Identify which cell holds the provided text, then report its [X, Y] central coordinate. 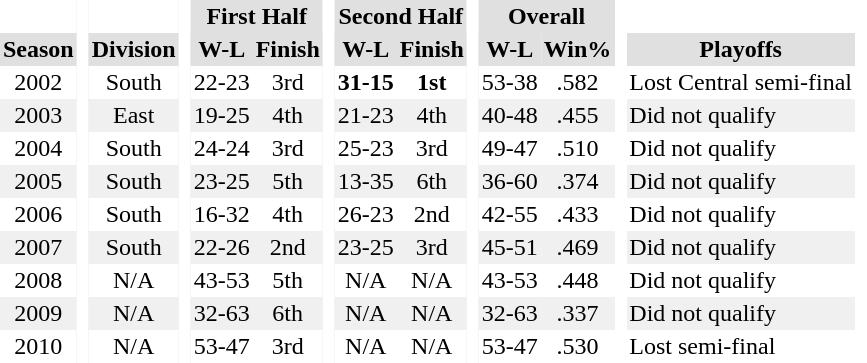
31-15 [366, 82]
2006 [38, 214]
.448 [578, 280]
Second Half [401, 16]
40-48 [510, 116]
2009 [38, 314]
2010 [38, 346]
13-35 [366, 182]
16-32 [222, 214]
.374 [578, 182]
2003 [38, 116]
22-26 [222, 248]
Win% [578, 50]
.530 [578, 346]
2002 [38, 82]
.582 [578, 82]
42-55 [510, 214]
53-38 [510, 82]
East [134, 116]
Season [38, 50]
.455 [578, 116]
25-23 [366, 148]
.469 [578, 248]
Lost semi-final [740, 346]
2004 [38, 148]
26-23 [366, 214]
2007 [38, 248]
45-51 [510, 248]
19-25 [222, 116]
First Half [257, 16]
.337 [578, 314]
49-47 [510, 148]
2008 [38, 280]
Playoffs [740, 50]
Lost Central semi-final [740, 82]
1st [432, 82]
.433 [578, 214]
.510 [578, 148]
22-23 [222, 82]
24-24 [222, 148]
36-60 [510, 182]
Overall [547, 16]
21-23 [366, 116]
2005 [38, 182]
Division [134, 50]
